Identify which cell holds the provided text, then report its (x, y) central coordinate. 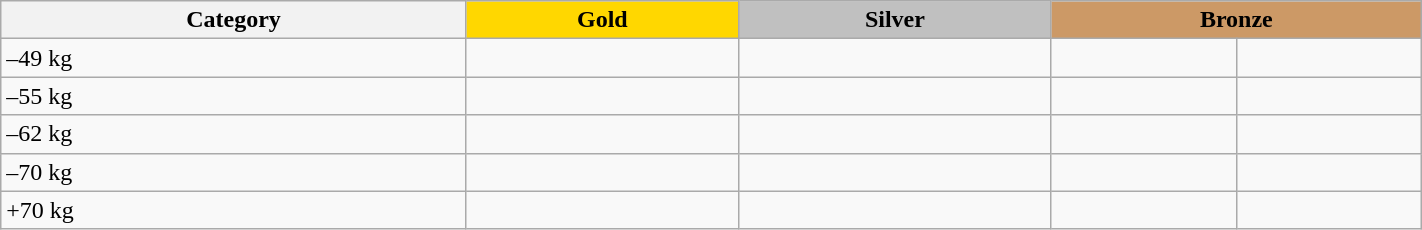
Silver (894, 20)
Bronze (1236, 20)
–55 kg (234, 96)
–62 kg (234, 134)
–49 kg (234, 58)
–70 kg (234, 172)
Category (234, 20)
Gold (602, 20)
+70 kg (234, 210)
